Find where the given text appears and provide that cell's center as [x, y] coordinate. 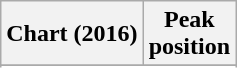
Peakposition [189, 34]
Chart (2016) [72, 34]
